Determine the [x, y] coordinate at the center of the cell enclosing the given text.  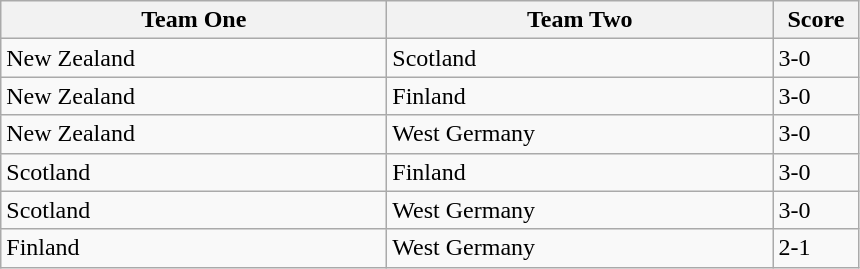
2-1 [816, 248]
Team Two [580, 20]
Score [816, 20]
Team One [194, 20]
